Find where the given text appears and provide that cell's center as (X, Y) coordinate. 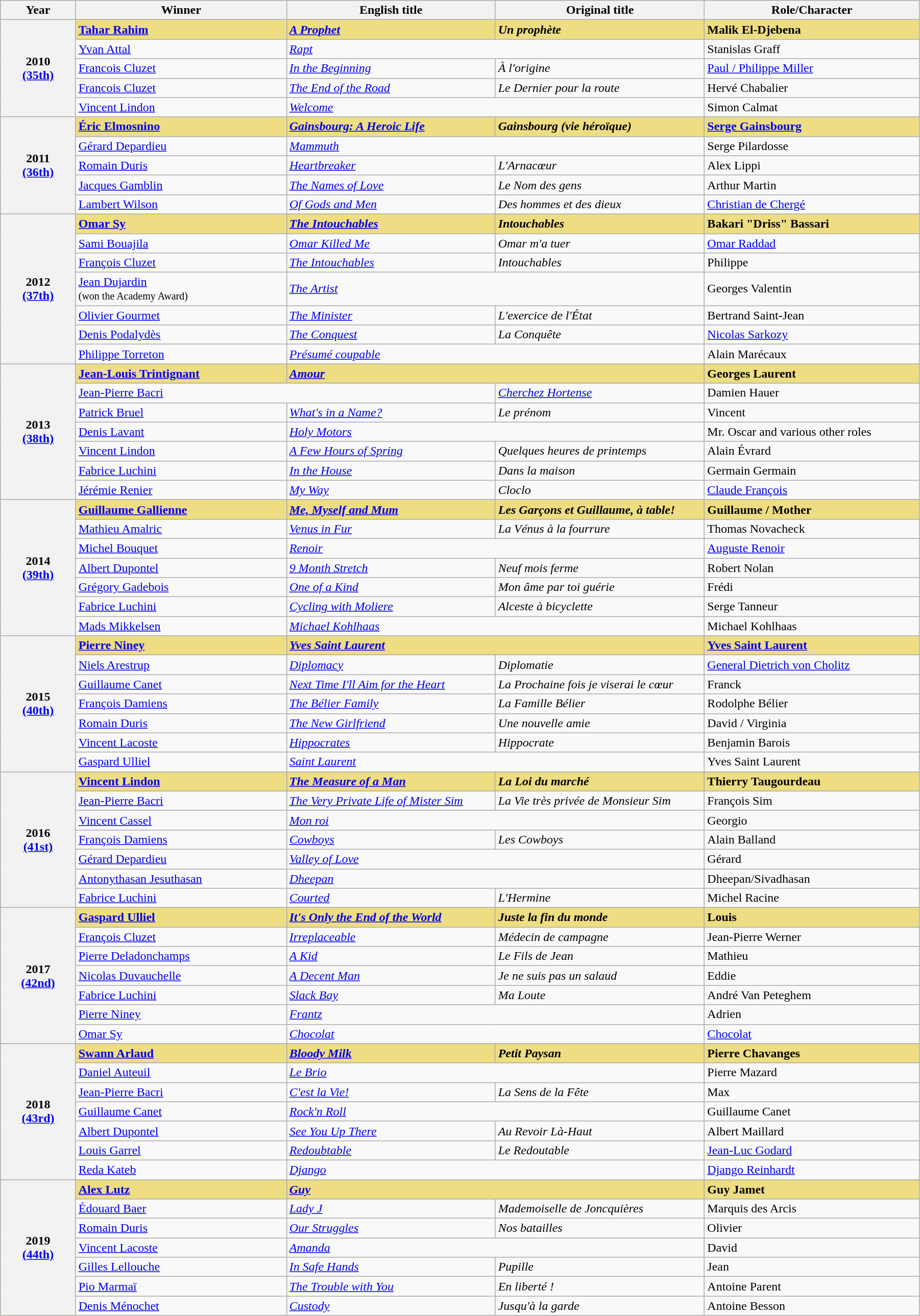
Philippe Torreton (181, 354)
Reda Kateb (181, 1170)
A Prophet (391, 30)
In the House (391, 470)
La Sens de la Fête (600, 1092)
2011(36th) (38, 165)
2019(44th) (38, 1248)
Le Dernier pour la route (600, 88)
Les Garçons et Guillaume, à table! (600, 509)
The Measure of a Man (391, 781)
Antoine Parent (812, 1286)
Mr. Oscar and various other roles (812, 432)
Pierre Deladonchamps (181, 956)
David / Virginia (812, 723)
Guillaume Gallienne (181, 509)
2017(42nd) (38, 976)
Alex Lippi (812, 165)
The Names of Love (391, 185)
Éric Elmosnino (181, 127)
The Very Private Life of Mister Sim (391, 801)
Pio Marmaï (181, 1286)
Tahar Rahim (181, 30)
Role/Character (812, 10)
Georges Laurent (812, 374)
Malik El-Djebena (812, 30)
David (812, 1248)
Le prénom (600, 412)
2015(40th) (38, 704)
2012(37th) (38, 289)
Mathieu (812, 956)
Mademoiselle de Joncquières (600, 1209)
Grégory Gadebois (181, 587)
Vincent (812, 412)
Cloclo (600, 490)
Rodolphe Bélier (812, 704)
Next Time I'll Aim for the Heart (391, 684)
Alceste à bicyclette (600, 607)
In the Beginning (391, 68)
Olivier Gourmet (181, 315)
Omar Killed Me (391, 243)
Thierry Taugourdeau (812, 781)
Le Fils de Jean (600, 956)
Jean-Pierre Werner (812, 937)
Le Brio (495, 1073)
Diplomacy (391, 665)
See You Up There (391, 1131)
Original title (600, 10)
Patrick Bruel (181, 412)
Thomas Novacheck (812, 529)
Frantz (495, 1014)
Mon roi (495, 820)
Arthur Martin (812, 185)
Mads Mikkelsen (181, 626)
Serge Pilardosse (812, 146)
Irreplaceable (391, 937)
A Decent Man (391, 976)
Mammuth (495, 146)
Édouard Baer (181, 1209)
Django Reinhardt (812, 1170)
The Conquest (391, 335)
Gainsbourg: A Heroic Life (391, 127)
Petit Paysan (600, 1053)
Stanislas Graff (812, 49)
The Trouble with You (391, 1286)
Damien Hauer (812, 393)
Adrien (812, 1014)
Amanda (495, 1248)
Gérard (812, 859)
Serge Gainsbourg (812, 127)
The New Girlfriend (391, 723)
Frédi (812, 587)
Valley of Love (495, 859)
Nicolas Duvauchelle (181, 976)
Denis Ménochet (181, 1306)
Nos batailles (600, 1228)
Les Cowboys (600, 839)
In Safe Hands (391, 1267)
Michel Bouquet (181, 548)
André Van Peteghem (812, 995)
The Artist (495, 289)
Juste la fin du monde (600, 917)
2010(35th) (38, 68)
Louis (812, 917)
Gainsbourg (vie héroïque) (600, 127)
Denis Lavant (181, 432)
Paul / Philippe Miller (812, 68)
Our Struggles (391, 1228)
La Loi du marché (600, 781)
Une nouvelle amie (600, 723)
Germain Germain (812, 470)
C'est la Vie! (391, 1092)
Redoubtable (391, 1150)
Alain Marécaux (812, 354)
Alain Évrard (812, 451)
Dans la maison (600, 470)
Marquis des Arcis (812, 1209)
Le Redoutable (600, 1150)
Jérémie Renier (181, 490)
À l'origine (600, 68)
Auguste Renoir (812, 548)
Serge Tanneur (812, 607)
Jean Dujardin(won the Academy Award) (181, 289)
L'Arnacœur (600, 165)
Gilles Lellouche (181, 1267)
Bertrand Saint-Jean (812, 315)
Daniel Auteuil (181, 1073)
Hervé Chabalier (812, 88)
Sami Bouajila (181, 243)
Présumé coupable (495, 354)
Mon âme par toi guérie (600, 587)
Cowboys (391, 839)
Antoine Besson (812, 1306)
The Minister (391, 315)
Renoir (495, 548)
Vincent Cassel (181, 820)
Amour (495, 374)
General Dietrich von Cholitz (812, 665)
Rock'n Roll (495, 1111)
Heartbreaker (391, 165)
Max (812, 1092)
Antonythasan Jesuthasan (181, 878)
Médecin de campagne (600, 937)
Pierre Chavanges (812, 1053)
One of a Kind (391, 587)
English title (391, 10)
En liberté ! (600, 1286)
Alain Balland (812, 839)
Franck (812, 684)
2014(39th) (38, 567)
L'Hermine (600, 898)
Winner (181, 10)
Welcome (495, 107)
Diplomatie (600, 665)
9 Month Stretch (391, 568)
Ma Loute (600, 995)
Neuf mois ferme (600, 568)
Courted (391, 898)
Georgio (812, 820)
Dheepan/Sivadhasan (812, 878)
La Conquête (600, 335)
My Way (391, 490)
La Vie très privée de Monsieur Sim (600, 801)
Lady J (391, 1209)
Michel Racine (812, 898)
Rapt (495, 49)
Des hommes et des dieux (600, 204)
Eddie (812, 976)
What's in a Name? (391, 412)
Guillaume / Mother (812, 509)
Bloody Milk (391, 1053)
A Kid (391, 956)
Saint Laurent (495, 762)
L'exercice de l'État (600, 315)
Cherchez Hortense (600, 393)
Lambert Wilson (181, 204)
The Bélier Family (391, 704)
Dheepan (495, 878)
Omar m'a tuer (600, 243)
2018(43rd) (38, 1111)
Louis Garrel (181, 1150)
Swann Arlaud (181, 1053)
Benjamin Barois (812, 742)
Niels Arestrup (181, 665)
Bakari "Driss" Bassari (812, 224)
Claude François (812, 490)
Hippocrates (391, 742)
It's Only the End of the World (391, 917)
La Vénus à la fourrure (600, 529)
Mathieu Amalric (181, 529)
Jean-Luc Godard (812, 1150)
Venus in Fur (391, 529)
Simon Calmat (812, 107)
Quelques heures de printemps (600, 451)
Slack Bay (391, 995)
Alex Lutz (181, 1189)
Au Revoir Là-Haut (600, 1131)
Django (495, 1170)
Year (38, 10)
Jean (812, 1267)
Un prophète (600, 30)
Christian de Chergé (812, 204)
A Few Hours of Spring (391, 451)
Jacques Gamblin (181, 185)
La Prochaine fois je viserai le cœur (600, 684)
Omar Raddad (812, 243)
Custody (391, 1306)
Je ne suis pas un salaud (600, 976)
Robert Nolan (812, 568)
François Sim (812, 801)
The End of the Road (391, 88)
2016(41st) (38, 839)
Hippocrate (600, 742)
Holy Motors (495, 432)
Cycling with Moliere (391, 607)
Pupille (600, 1267)
Jean-Louis Trintignant (181, 374)
Pierre Mazard (812, 1073)
Georges Valentin (812, 289)
Guy Jamet (812, 1189)
2013(38th) (38, 432)
Of Gods and Men (391, 204)
Yvan Attal (181, 49)
La Famille Bélier (600, 704)
Denis Podalydès (181, 335)
Me, Myself and Mum (391, 509)
Albert Maillard (812, 1131)
Guy (495, 1189)
Nicolas Sarkozy (812, 335)
Philippe (812, 263)
Olivier (812, 1228)
Jusqu'à la garde (600, 1306)
Le Nom des gens (600, 185)
